Output the [X, Y] coordinate of the center of the cell containing the given text.  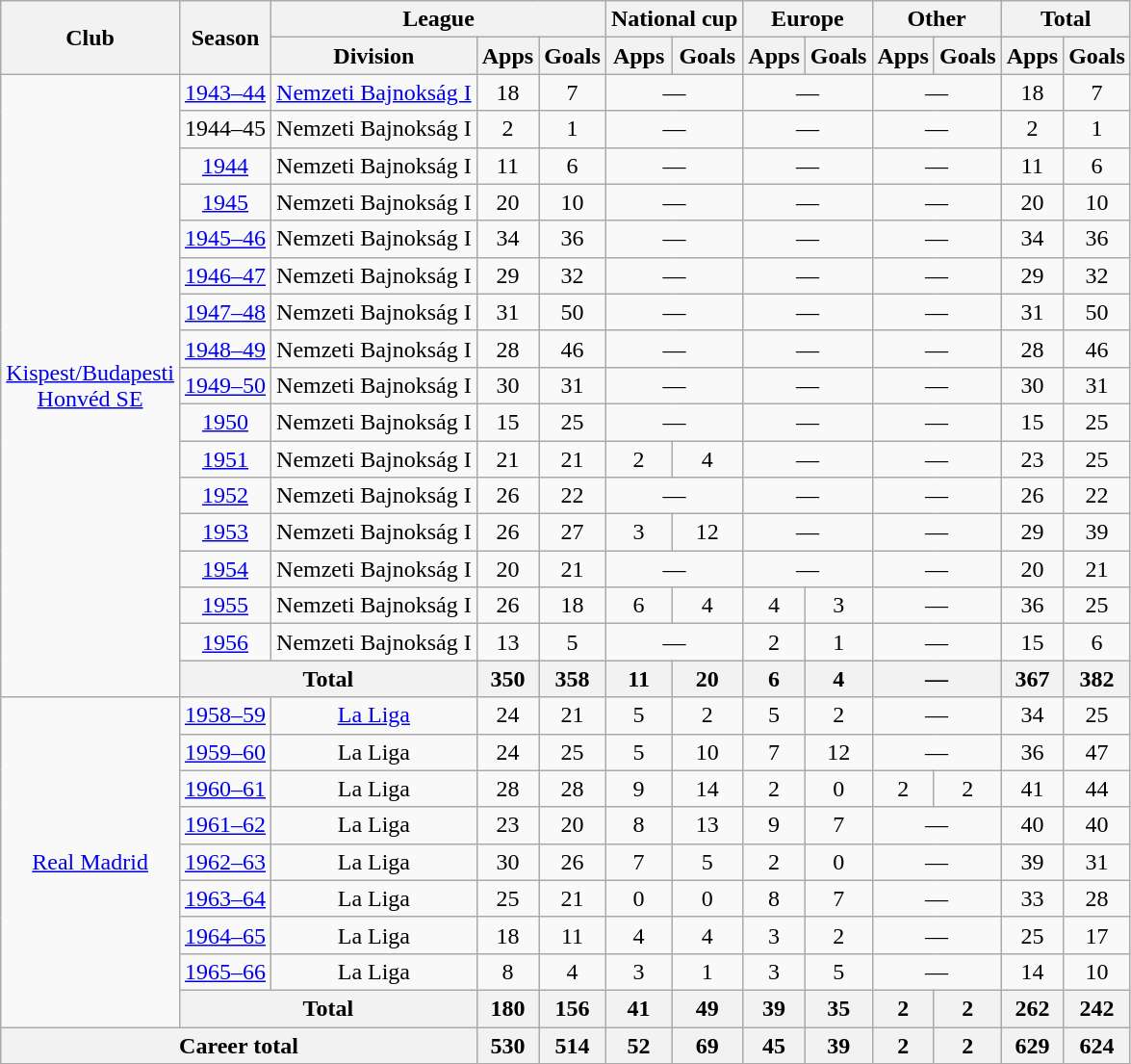
1965–66 [225, 972]
1944 [225, 166]
156 [573, 1008]
Career total [239, 1045]
1945 [225, 202]
Europe [808, 19]
367 [1032, 679]
33 [1032, 898]
1959–60 [225, 752]
Other [937, 19]
1945–46 [225, 239]
17 [1097, 935]
530 [507, 1045]
Kispest/BudapestiHonvéd SE [90, 385]
47 [1097, 752]
Real Madrid [90, 863]
262 [1032, 1008]
629 [1032, 1045]
358 [573, 679]
1954 [225, 569]
45 [774, 1045]
1946–47 [225, 275]
1960–61 [225, 789]
1956 [225, 642]
1961–62 [225, 825]
Club [90, 38]
1958–59 [225, 715]
514 [573, 1045]
1964–65 [225, 935]
1955 [225, 606]
Season [225, 38]
69 [707, 1045]
1944–45 [225, 129]
44 [1097, 789]
1953 [225, 532]
180 [507, 1008]
Division [374, 56]
242 [1097, 1008]
1963–64 [225, 898]
49 [707, 1008]
1962–63 [225, 862]
1951 [225, 459]
National cup [674, 19]
624 [1097, 1045]
League [439, 19]
1952 [225, 496]
35 [838, 1008]
382 [1097, 679]
1947–48 [225, 312]
52 [638, 1045]
1949–50 [225, 385]
1948–49 [225, 349]
350 [507, 679]
27 [573, 532]
1950 [225, 422]
1943–44 [225, 92]
